Search for the cell housing the specified text and yield its (X, Y) center coordinate. 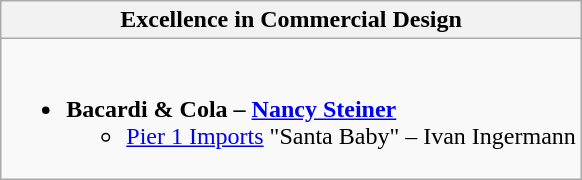
Excellence in Commercial Design (292, 20)
Bacardi & Cola – Nancy SteinerPier 1 Imports "Santa Baby" – Ivan Ingermann (292, 109)
